Return [X, Y] of the center of cell containing provided text 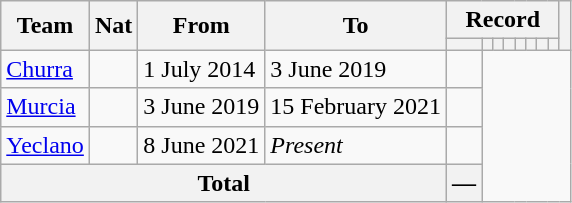
Team [46, 26]
Yeclano [46, 145]
— [464, 183]
8 June 2021 [202, 145]
Present [356, 145]
Nat [113, 26]
Record [503, 20]
Churra [46, 69]
1 July 2014 [202, 69]
To [356, 26]
Total [224, 183]
Murcia [46, 107]
15 February 2021 [356, 107]
From [202, 26]
